Capture the cell that displays the provided text and extract its (x, y) central coordinate. 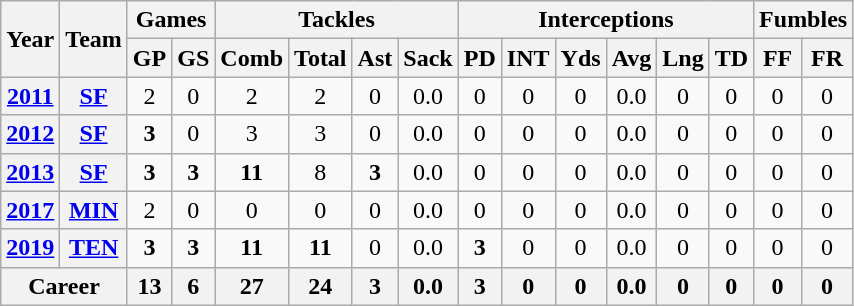
Team (94, 39)
PD (480, 58)
GS (194, 58)
TD (731, 58)
Year (30, 39)
Lng (683, 58)
8 (321, 172)
TEN (94, 248)
Tackles (336, 20)
FR (828, 58)
Yds (580, 58)
FF (778, 58)
13 (149, 286)
2012 (30, 134)
Interceptions (606, 20)
INT (528, 58)
2013 (30, 172)
Career (64, 286)
2017 (30, 210)
27 (252, 286)
Comb (252, 58)
Games (170, 20)
24 (321, 286)
Total (321, 58)
Avg (632, 58)
MIN (94, 210)
GP (149, 58)
Ast (375, 58)
6 (194, 286)
2011 (30, 96)
Sack (428, 58)
2019 (30, 248)
Fumbles (804, 20)
